Capture the cell that displays the provided text and extract its (X, Y) central coordinate. 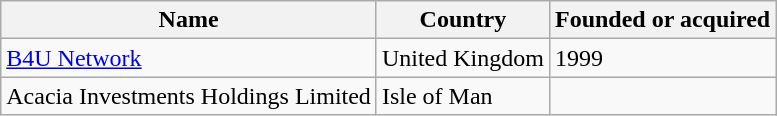
Name (189, 20)
Acacia Investments Holdings Limited (189, 96)
United Kingdom (462, 58)
Founded or acquired (662, 20)
1999 (662, 58)
B4U Network (189, 58)
Isle of Man (462, 96)
Country (462, 20)
